From the cell containing the given text, extract its center point as (x, y) coordinate. 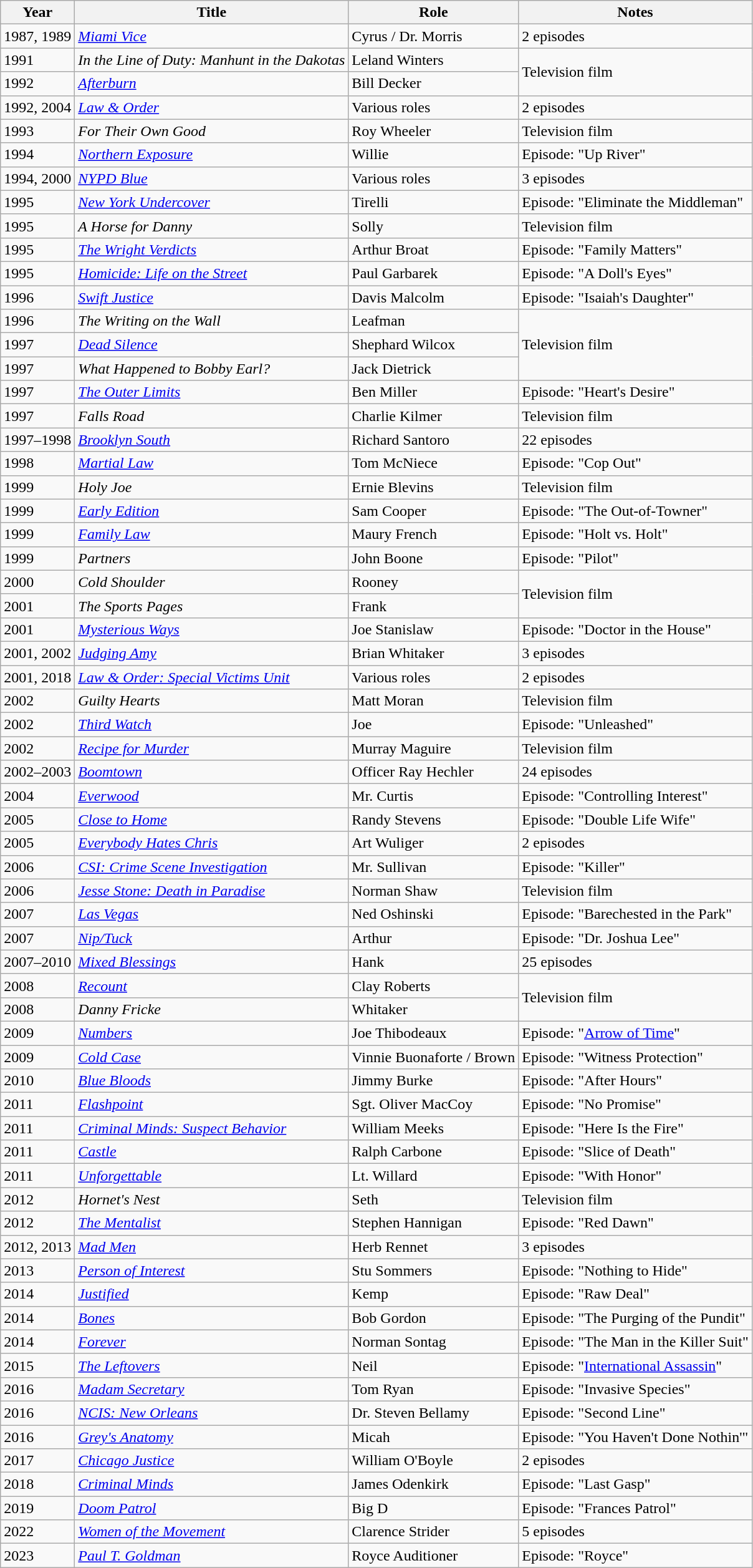
Ernie Blevins (434, 487)
Paul T. Goldman (212, 1556)
Episode: "Nothing to Hide" (636, 1270)
25 episodes (636, 962)
Criminal Minds (212, 1484)
1991 (37, 60)
Year (37, 12)
Family Law (212, 535)
2022 (37, 1532)
Episode: "International Assassin" (636, 1365)
New York Undercover (212, 202)
Afterburn (212, 84)
Clay Roberts (434, 985)
The Mentalist (212, 1223)
Tirelli (434, 202)
Episode: "Pilot" (636, 558)
Early Edition (212, 511)
Hank (434, 962)
Women of the Movement (212, 1532)
Role (434, 12)
Mixed Blessings (212, 962)
CSI: Crime Scene Investigation (212, 867)
Mr. Curtis (434, 796)
Episode: "No Promise" (636, 1105)
Solly (434, 226)
Episode: "Arrow of Time" (636, 1033)
Joe Thibodeaux (434, 1033)
Ned Oshinski (434, 914)
Dr. Steven Bellamy (434, 1413)
In the Line of Duty: Manhunt in the Dakotas (212, 60)
Jack Dietrick (434, 369)
Boomtown (212, 772)
Episode: "The Man in the Killer Suit" (636, 1342)
Mad Men (212, 1247)
Miami Vice (212, 36)
Flashpoint (212, 1105)
What Happened to Bobby Earl? (212, 369)
Richard Santoro (434, 440)
Episode: "Eliminate the Middleman" (636, 202)
Person of Interest (212, 1270)
Jesse Stone: Death in Paradise (212, 891)
Bones (212, 1318)
Episode: "Frances Patrol" (636, 1508)
Title (212, 12)
Tom McNiece (434, 463)
Leland Winters (434, 60)
Cold Shoulder (212, 582)
Falls Road (212, 416)
NCIS: New Orleans (212, 1413)
Bob Gordon (434, 1318)
Homicide: Life on the Street (212, 273)
Norman Shaw (434, 891)
Willie (434, 155)
1994 (37, 155)
Notes (636, 12)
Randy Stevens (434, 820)
Kemp (434, 1294)
The Writing on the Wall (212, 321)
2015 (37, 1365)
Joe Stanislaw (434, 629)
The Wright Verdicts (212, 249)
Shephard Wilcox (434, 345)
Clarence Strider (434, 1532)
Micah (434, 1436)
Third Watch (212, 725)
Close to Home (212, 820)
Episode: "Red Dawn" (636, 1223)
Art Wuliger (434, 843)
2002–2003 (37, 772)
Rooney (434, 582)
Matt Moran (434, 701)
Unforgettable (212, 1176)
Forever (212, 1342)
Episode: "Last Gasp" (636, 1484)
Episode: "Double Life Wife" (636, 820)
1998 (37, 463)
Episode: "Killer" (636, 867)
1994, 2000 (37, 178)
Episode: "Holt vs. Holt" (636, 535)
Episode: "Cop Out" (636, 463)
Episode: "After Hours" (636, 1081)
Holy Joe (212, 487)
2004 (37, 796)
Everybody Hates Chris (212, 843)
Brian Whitaker (434, 653)
1987, 1989 (37, 36)
Episode: "Raw Deal" (636, 1294)
2013 (37, 1270)
2010 (37, 1081)
1993 (37, 131)
Episode: "Controlling Interest" (636, 796)
Episode: "A Doll's Eyes" (636, 273)
Episode: "Slice of Death" (636, 1152)
Seth (434, 1199)
Arthur (434, 938)
Justified (212, 1294)
Dead Silence (212, 345)
Ralph Carbone (434, 1152)
Doom Patrol (212, 1508)
5 episodes (636, 1532)
Episode: "With Honor" (636, 1176)
Law & Order (212, 107)
Ben Miller (434, 392)
Northern Exposure (212, 155)
Episode: "Family Matters" (636, 249)
Grey's Anatomy (212, 1436)
William O'Boyle (434, 1461)
Joe (434, 725)
1997–1998 (37, 440)
Partners (212, 558)
Episode: "Doctor in the House" (636, 629)
Hornet's Nest (212, 1199)
The Sports Pages (212, 606)
Jimmy Burke (434, 1081)
William Meeks (434, 1128)
Maury French (434, 535)
24 episodes (636, 772)
Officer Ray Hechler (434, 772)
Roy Wheeler (434, 131)
Episode: "Royce" (636, 1556)
Nip/Tuck (212, 938)
Episode: "Second Line" (636, 1413)
Sam Cooper (434, 511)
Everwood (212, 796)
The Outer Limits (212, 392)
Episode: "Isaiah's Daughter" (636, 298)
For Their Own Good (212, 131)
Castle (212, 1152)
Episode: "Unleashed" (636, 725)
Episode: "The Purging of the Pundit" (636, 1318)
Swift Justice (212, 298)
Episode: "The Out-of-Towner" (636, 511)
Episode: "Invasive Species" (636, 1389)
2000 (37, 582)
Recount (212, 985)
2019 (37, 1508)
Episode: "Heart's Desire" (636, 392)
Danny Fricke (212, 1009)
Herb Rennet (434, 1247)
James Odenkirk (434, 1484)
Episode: "Dr. Joshua Lee" (636, 938)
Las Vegas (212, 914)
Episode: "Here Is the Fire" (636, 1128)
2001, 2002 (37, 653)
Arthur Broat (434, 249)
Mysterious Ways (212, 629)
Numbers (212, 1033)
Bill Decker (434, 84)
Episode: "Witness Protection" (636, 1057)
Frank (434, 606)
Big D (434, 1508)
Whitaker (434, 1009)
Cold Case (212, 1057)
Blue Bloods (212, 1081)
Tom Ryan (434, 1389)
2017 (37, 1461)
Recipe for Murder (212, 748)
Episode: "You Haven't Done Nothin'" (636, 1436)
The Leftovers (212, 1365)
Mr. Sullivan (434, 867)
Norman Sontag (434, 1342)
Brooklyn South (212, 440)
22 episodes (636, 440)
Criminal Minds: Suspect Behavior (212, 1128)
Stu Sommers (434, 1270)
A Horse for Danny (212, 226)
Lt. Willard (434, 1176)
Episode: "Barechested in the Park" (636, 914)
Leafman (434, 321)
Chicago Justice (212, 1461)
Murray Maguire (434, 748)
Neil (434, 1365)
Law & Order: Special Victims Unit (212, 677)
1992, 2004 (37, 107)
Stephen Hannigan (434, 1223)
Sgt. Oliver MacCoy (434, 1105)
Vinnie Buonaforte / Brown (434, 1057)
2023 (37, 1556)
Martial Law (212, 463)
John Boone (434, 558)
Episode: "Up River" (636, 155)
Davis Malcolm (434, 298)
Cyrus / Dr. Morris (434, 36)
Guilty Hearts (212, 701)
2007–2010 (37, 962)
Judging Amy (212, 653)
NYPD Blue (212, 178)
Madam Secretary (212, 1389)
2018 (37, 1484)
2001, 2018 (37, 677)
Royce Auditioner (434, 1556)
Charlie Kilmer (434, 416)
2012, 2013 (37, 1247)
1992 (37, 84)
Paul Garbarek (434, 273)
